For the text-containing cell, return its midpoint in [x, y] coordinate format. 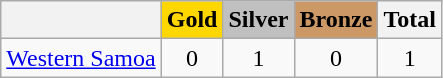
Western Samoa [81, 58]
Silver [258, 20]
Gold [192, 20]
Total [410, 20]
Bronze [336, 20]
